Find where the given text appears and provide that cell's center as (X, Y) coordinate. 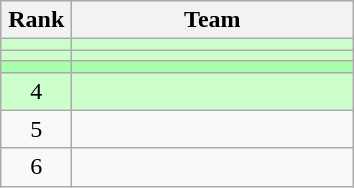
5 (36, 129)
4 (36, 91)
6 (36, 167)
Team (212, 20)
Rank (36, 20)
